Find where the given text appears and provide that cell's center as [x, y] coordinate. 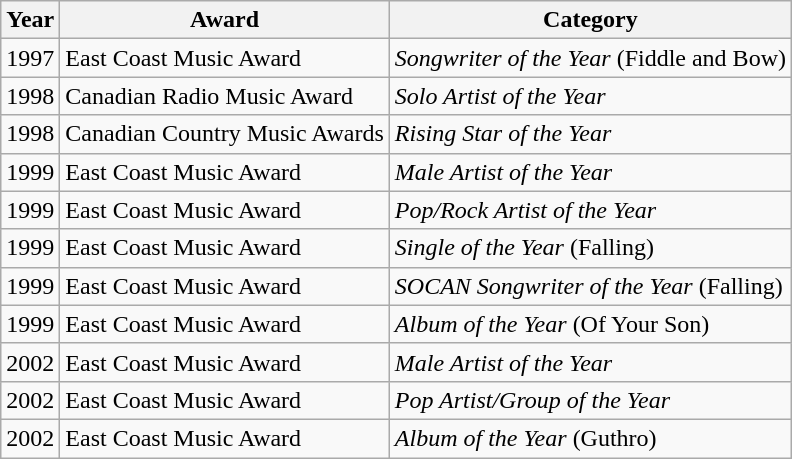
Canadian Radio Music Award [224, 96]
Canadian Country Music Awards [224, 134]
Pop Artist/Group of the Year [590, 400]
SOCAN Songwriter of the Year (Falling) [590, 286]
1997 [30, 58]
Songwriter of the Year (Fiddle and Bow) [590, 58]
Year [30, 20]
Rising Star of the Year [590, 134]
Album of the Year (Of Your Son) [590, 324]
Category [590, 20]
Award [224, 20]
Pop/Rock Artist of the Year [590, 210]
Album of the Year (Guthro) [590, 438]
Single of the Year (Falling) [590, 248]
Solo Artist of the Year [590, 96]
